Detect which cell encompasses the target text, then output its (X, Y) center coordinate. 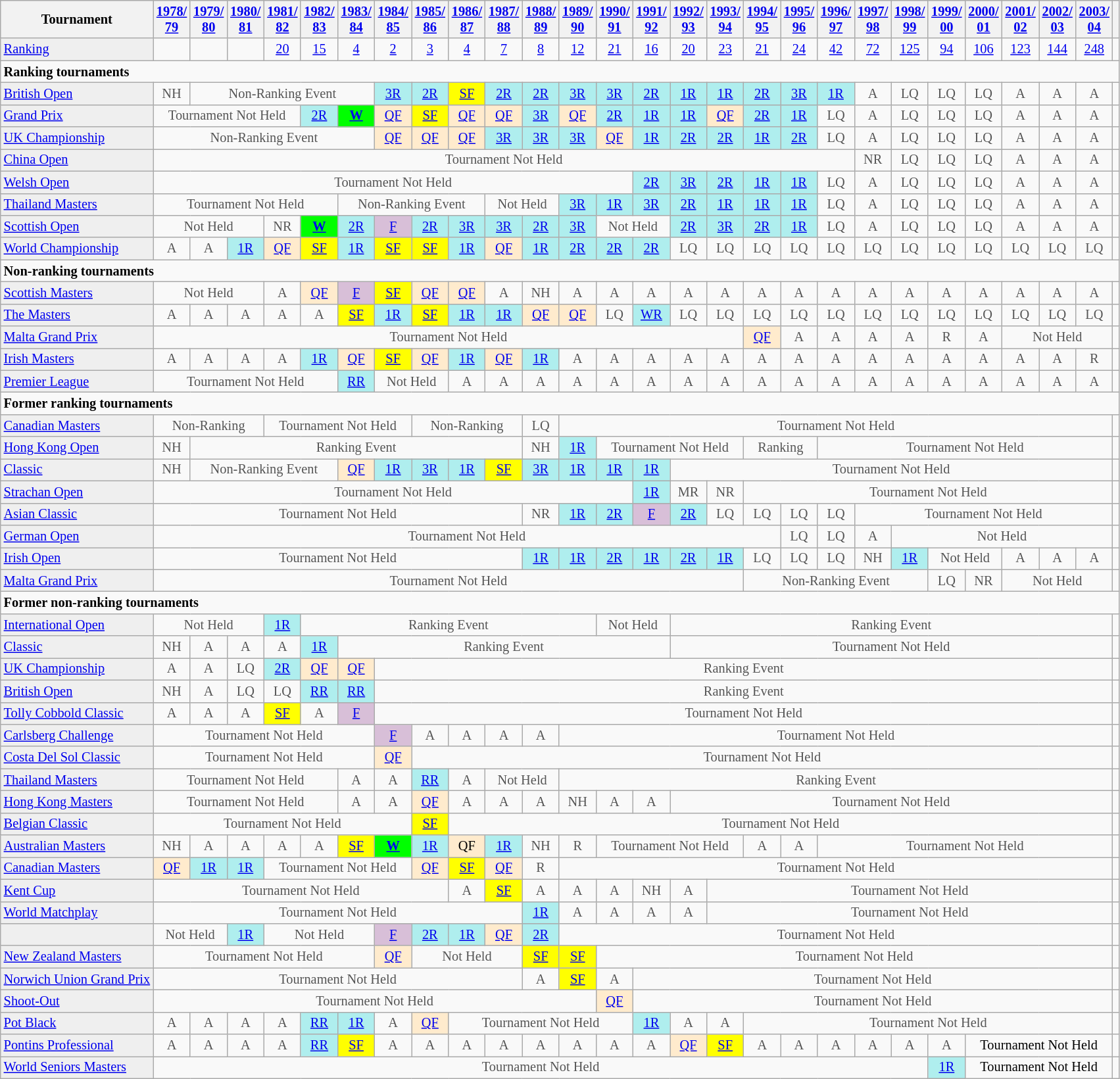
72 (873, 49)
1982/83 (319, 19)
1993/94 (725, 19)
1984/85 (393, 19)
World Matchplay (77, 913)
2002/03 (1058, 19)
Australian Masters (77, 846)
125 (910, 49)
24 (799, 49)
Pot Black (77, 1023)
1983/84 (356, 19)
Non-ranking tournaments (560, 271)
106 (983, 49)
Scottish Open (77, 226)
1986/87 (467, 19)
23 (725, 49)
Grand Prix (77, 116)
248 (1094, 49)
1991/92 (651, 19)
1987/88 (504, 19)
1992/93 (689, 19)
Welsh Open (77, 182)
1995/96 (799, 19)
Strachan Open (77, 492)
1989/90 (577, 19)
15 (319, 49)
12 (577, 49)
Costa Del Sol Classic (77, 757)
7 (504, 49)
1996/97 (836, 19)
Norwich Union Grand Prix (77, 979)
Hong Kong Masters (77, 802)
New Zealand Masters (77, 957)
Hong Kong Open (77, 448)
16 (651, 49)
Tolly Cobbold Classic (77, 713)
1978/79 (172, 19)
MR (689, 492)
2 (393, 49)
1985/86 (430, 19)
94 (946, 49)
2001/02 (1021, 19)
International Open (77, 625)
1994/95 (762, 19)
Shoot-Out (77, 1001)
Irish Masters (77, 359)
World Championship (77, 249)
1988/89 (541, 19)
1999/00 (946, 19)
Premier League (77, 381)
2000/01 (983, 19)
1979/80 (208, 19)
144 (1058, 49)
The Masters (77, 315)
1980/81 (245, 19)
1997/98 (873, 19)
42 (836, 49)
8 (541, 49)
Asian Classic (77, 514)
Former ranking tournaments (560, 403)
Tournament (77, 19)
3 (430, 49)
Ranking tournaments (560, 72)
Irish Open (77, 558)
1990/91 (614, 19)
WR (651, 315)
2003/04 (1094, 19)
1981/82 (282, 19)
China Open (77, 160)
Belgian Classic (77, 824)
Kent Cup (77, 890)
Carlsberg Challenge (77, 735)
Scottish Masters (77, 293)
1998/99 (910, 19)
123 (1021, 49)
Former non-ranking tournaments (560, 602)
German Open (77, 536)
World Seniors Masters (77, 1067)
Pontins Professional (77, 1045)
